Find where the given text appears and provide that cell's center as [X, Y] coordinate. 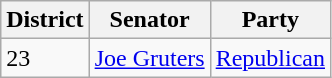
Senator [150, 20]
23 [45, 58]
Republican [270, 58]
Joe Gruters [150, 58]
Party [270, 20]
District [45, 20]
